For the text-containing cell, return its midpoint in [x, y] coordinate format. 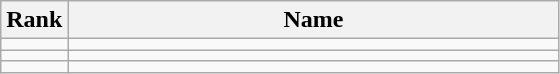
Rank [34, 20]
Name [314, 20]
